Output the [X, Y] coordinate of the center of the cell containing the given text.  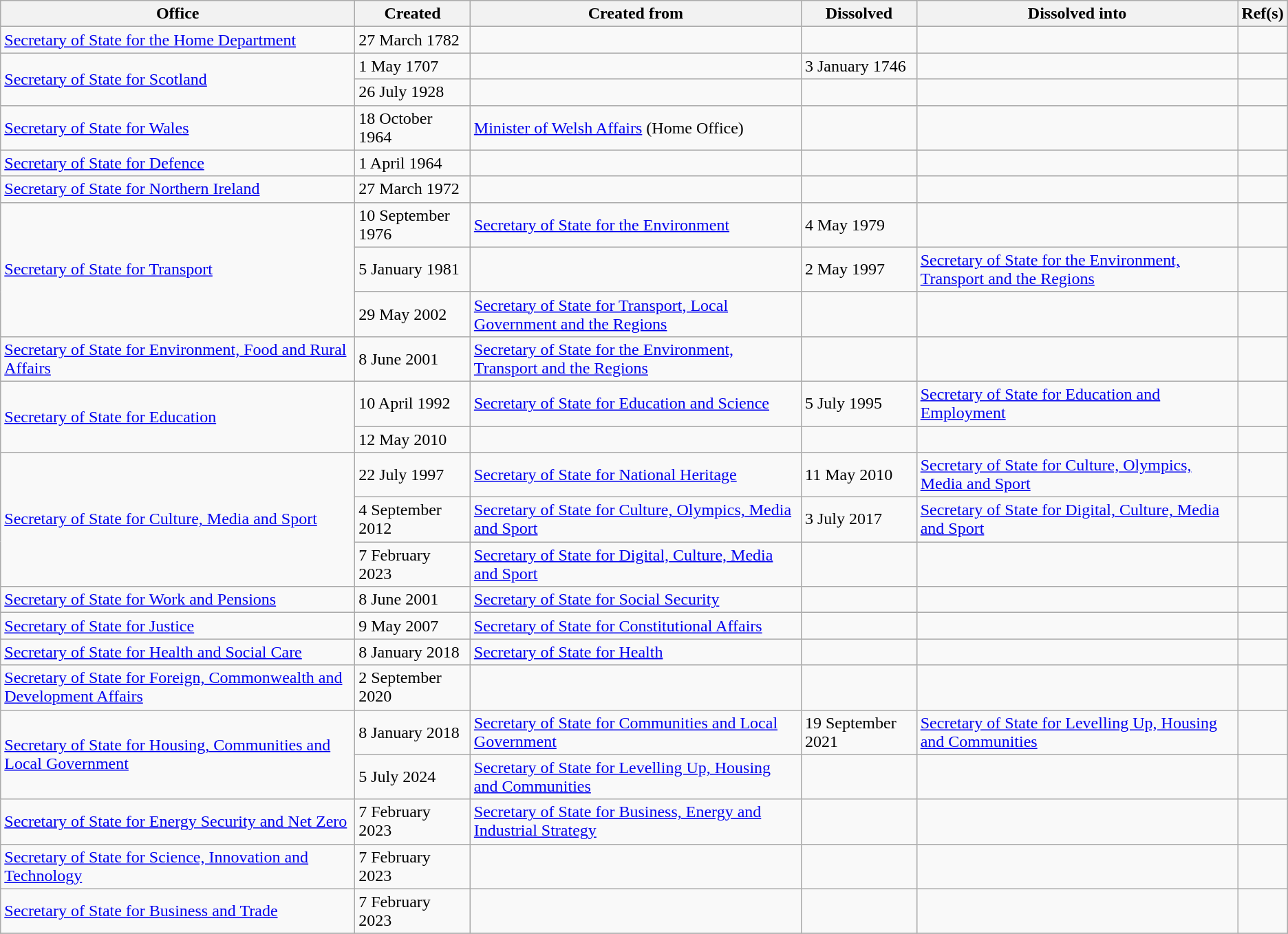
27 March 1782 [413, 40]
Ref(s) [1263, 14]
Secretary of State for Social Security [636, 600]
Office [178, 14]
Secretary of State for Transport, Local Government and the Regions [636, 314]
Secretary of State for Justice [178, 626]
Secretary of State for Culture, Media and Sport [178, 520]
Dissolved into [1077, 14]
Secretary of State for Defence [178, 163]
Secretary of State for Education and Science [636, 403]
Secretary of State for Scotland [178, 79]
Minister of Welsh Affairs (Home Office) [636, 128]
Secretary of State for Foreign, Commonwealth and Development Affairs [178, 688]
Secretary of State for Business, Energy and Industrial Strategy [636, 821]
3 January 1746 [859, 66]
Secretary of State for Education [178, 417]
Created from [636, 14]
9 May 2007 [413, 626]
18 October 1964 [413, 128]
10 April 1992 [413, 403]
Secretary of State for Health and Social Care [178, 652]
19 September 2021 [859, 732]
1 April 1964 [413, 163]
Dissolved [859, 14]
5 January 1981 [413, 270]
3 July 2017 [859, 520]
22 July 1997 [413, 475]
27 March 1972 [413, 189]
4 September 2012 [413, 520]
11 May 2010 [859, 475]
Secretary of State for Business and Trade [178, 911]
5 July 1995 [859, 403]
Secretary of State for the Home Department [178, 40]
Secretary of State for National Heritage [636, 475]
Secretary of State for Northern Ireland [178, 189]
Secretary of State for Housing, Communities and Local Government [178, 754]
Secretary of State for Environment, Food and Rural Affairs [178, 359]
2 May 1997 [859, 270]
26 July 1928 [413, 92]
5 July 2024 [413, 777]
Secretary of State for Science, Innovation and Technology [178, 867]
Secretary of State for Education and Employment [1077, 403]
Secretary of State for Health [636, 652]
Secretary of State for Transport [178, 270]
Secretary of State for the Environment [636, 224]
Secretary of State for Wales [178, 128]
1 May 1707 [413, 66]
Secretary of State for Communities and Local Government [636, 732]
Created [413, 14]
Secretary of State for Work and Pensions [178, 600]
Secretary of State for Constitutional Affairs [636, 626]
10 September 1976 [413, 224]
12 May 2010 [413, 439]
29 May 2002 [413, 314]
2 September 2020 [413, 688]
Secretary of State for Energy Security and Net Zero [178, 821]
4 May 1979 [859, 224]
